Identify which cell holds the provided text, then report its [X, Y] central coordinate. 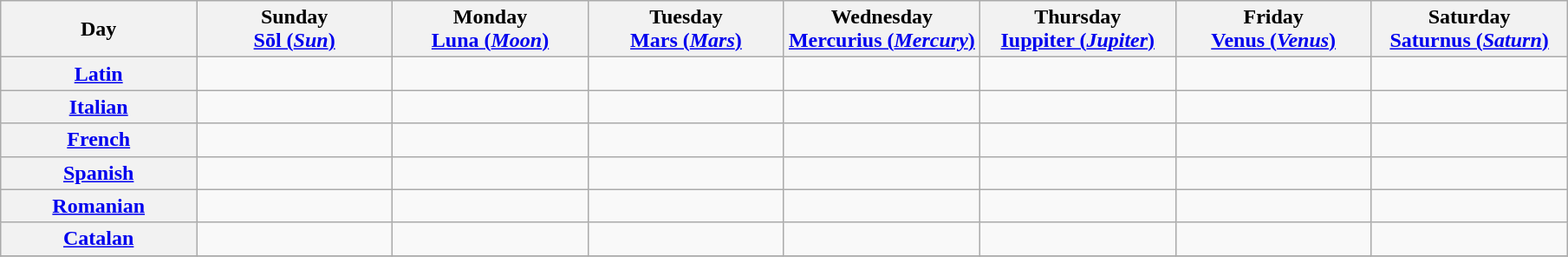
Catalan [99, 239]
SaturdaySaturnus (Saturn) [1469, 30]
WednesdayMercurius (Mercury) [882, 30]
FridayVenus (Venus) [1273, 30]
Latin [99, 74]
ThursdayIuppiter (Jupiter) [1077, 30]
French [99, 140]
Spanish [99, 173]
SundaySōl (Sun) [295, 30]
Italian [99, 107]
MondayLuna (Moon) [491, 30]
Day [99, 30]
TuesdayMars (Mars) [686, 30]
Romanian [99, 206]
